Extract the (x, y) coordinate from the center of the cell holding the provided text.  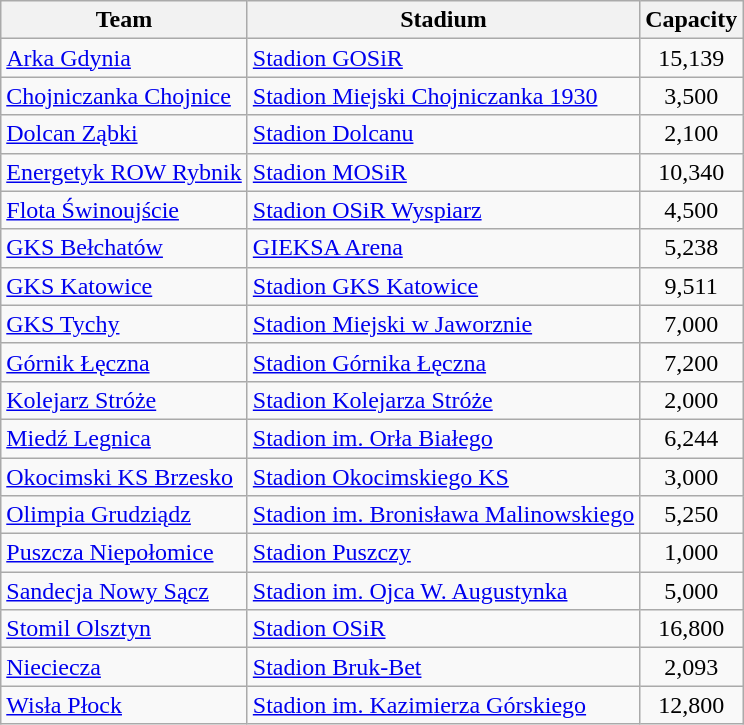
7,200 (692, 362)
GKS Tychy (124, 324)
3,000 (692, 477)
12,800 (692, 705)
Stadion Miejski w Jaworznie (443, 324)
Kolejarz Stróże (124, 400)
Stadion Miejski Chojniczanka 1930 (443, 96)
Wisła Płock (124, 705)
Stadion im. Kazimierza Górskiego (443, 705)
Stadion Kolejarza Stróże (443, 400)
GIEKSA Arena (443, 248)
Flota Świnoujście (124, 210)
Olimpia Grudziądz (124, 515)
Stadion OSiR (443, 629)
Stadion GOSiR (443, 58)
Stadion Okocimskiego KS (443, 477)
Stadion Puszczy (443, 553)
Energetyk ROW Rybnik (124, 172)
Stadion Bruk-Bet (443, 667)
Capacity (692, 20)
Arka Gdynia (124, 58)
2,000 (692, 400)
5,250 (692, 515)
Team (124, 20)
Stadion im. Ojca W. Augustynka (443, 591)
7,000 (692, 324)
Stomil Olsztyn (124, 629)
2,093 (692, 667)
GKS Katowice (124, 286)
1,000 (692, 553)
Stadion im. Bronisława Malinowskiego (443, 515)
Górnik Łęczna (124, 362)
16,800 (692, 629)
10,340 (692, 172)
Miedź Legnica (124, 438)
Stadion Górnika Łęczna (443, 362)
15,139 (692, 58)
6,244 (692, 438)
5,238 (692, 248)
3,500 (692, 96)
Stadion im. Orła Białego (443, 438)
GKS Bełchatów (124, 248)
Okocimski KS Brzesko (124, 477)
2,100 (692, 134)
Stadion OSiR Wyspiarz (443, 210)
9,511 (692, 286)
Chojniczanka Chojnice (124, 96)
Stadion Dolcanu (443, 134)
5,000 (692, 591)
Sandecja Nowy Sącz (124, 591)
Stadium (443, 20)
Puszcza Niepołomice (124, 553)
Nieciecza (124, 667)
Stadion MOSiR (443, 172)
Dolcan Ząbki (124, 134)
Stadion GKS Katowice (443, 286)
4,500 (692, 210)
